Extract the (X, Y) coordinate from the center of the cell holding the provided text.  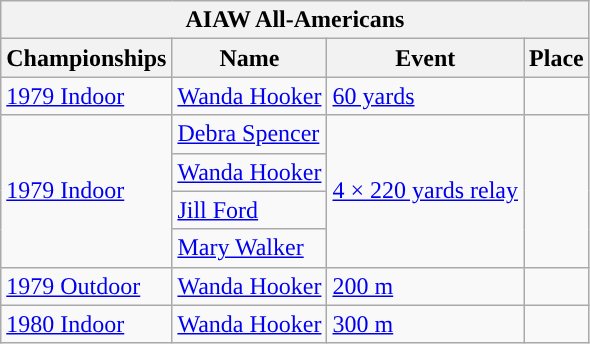
Name (250, 58)
Jill Ford (250, 210)
200 m (426, 286)
60 yards (426, 96)
Event (426, 58)
4 × 220 yards relay (426, 191)
Debra Spencer (250, 134)
1980 Indoor (86, 324)
Mary Walker (250, 248)
1979 Outdoor (86, 286)
AIAW All-Americans (295, 20)
300 m (426, 324)
Place (557, 58)
Championships (86, 58)
